Scan for the cell matching the given text and deliver its (X, Y) coordinate at center. 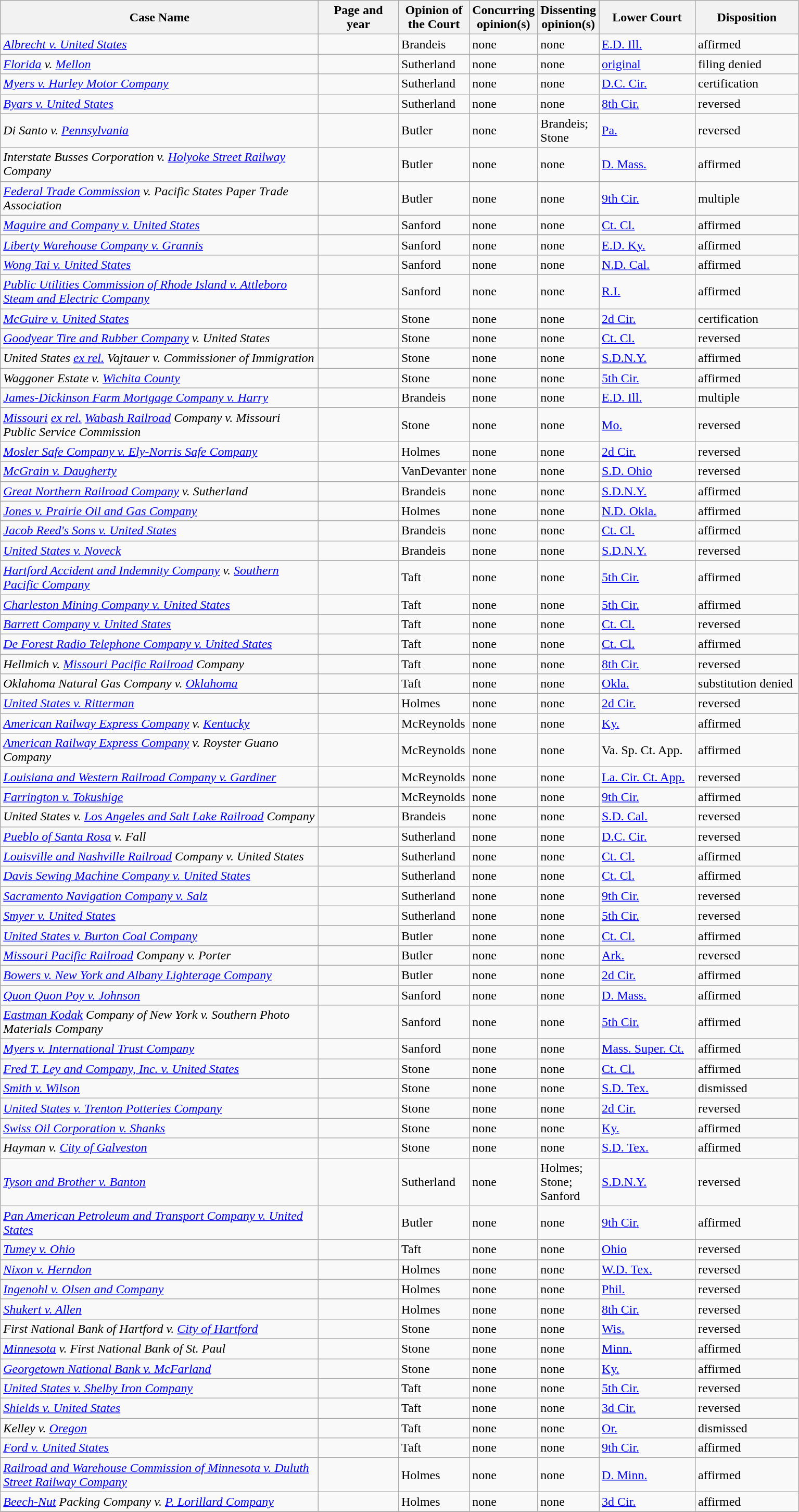
Pa. (648, 130)
Smyer v. United States (159, 916)
American Railway Express Company v. Kentucky (159, 723)
Hayman v. City of Galveston (159, 1148)
De Forest Radio Telephone Company v. United States (159, 644)
Bowers v. New York and Albany Lighterage Company (159, 975)
Nixon v. Herndon (159, 1269)
Florida v. Mellon (159, 64)
Minn. (648, 1348)
Farrington v. Tokushige (159, 797)
N.D. Okla. (648, 511)
Myers v. Hurley Motor Company (159, 84)
First National Bank of Hartford v. City of Hartford (159, 1329)
Ohio (648, 1249)
Or. (648, 1428)
R.I. (648, 292)
Hellmich v. Missouri Pacific Railroad Company (159, 664)
Dissenting opinion(s) (568, 18)
La. Cir. Ct. App. (648, 777)
Kelley v. Oregon (159, 1428)
Federal Trade Commission v. Pacific States Paper Trade Association (159, 198)
Smith v. Wilson (159, 1089)
Louisville and Nashville Railroad Company v. United States (159, 856)
Jacob Reed's Sons v. United States (159, 531)
S.D. Ohio (648, 471)
Shukert v. Allen (159, 1309)
Quon Quon Poy v. Johnson (159, 995)
Liberty Warehouse Company v. Grannis (159, 245)
Davis Sewing Machine Company v. United States (159, 876)
Public Utilities Commission of Rhode Island v. Attleboro Steam and Electric Company (159, 292)
Holmes; Stone; Sanford (568, 1182)
McGrain v. Daugherty (159, 471)
Concurring opinion(s) (504, 18)
D. Minn. (648, 1475)
American Railway Express Company v. Royster Guano Company (159, 750)
Shields v. United States (159, 1408)
Va. Sp. Ct. App. (648, 750)
Ark. (648, 955)
original (648, 64)
United States v. Trenton Potteries Company (159, 1108)
Great Northern Railroad Company v. Sutherland (159, 491)
Maguire and Company v. United States (159, 225)
Phil. (648, 1289)
Disposition (747, 18)
Lower Court (648, 18)
filing denied (747, 64)
James-Dickinson Farm Mortgage Company v. Harry (159, 398)
Missouri Pacific Railroad Company v. Porter (159, 955)
Jones v. Prairie Oil and Gas Company (159, 511)
E.D. Ky. (648, 245)
substitution denied (747, 684)
Pan American Petroleum and Transport Company v. United States (159, 1223)
S.D. Cal. (648, 817)
Swiss Oil Corporation v. Shanks (159, 1128)
Railroad and Warehouse Commission of Minnesota v. Duluth Street Railway Company (159, 1475)
W.D. Tex. (648, 1269)
McGuire v. United States (159, 318)
Mosler Safe Company v. Ely-Norris Safe Company (159, 452)
United States v. Ritterman (159, 704)
Mass. Super. Ct. (648, 1049)
Charleston Mining Company v. United States (159, 604)
Minnesota v. First National Bank of St. Paul (159, 1348)
United States v. Shelby Iron Company (159, 1389)
Myers v. International Trust Company (159, 1049)
Goodyear Tire and Rubber Company v. United States (159, 339)
Byars v. United States (159, 104)
Ingenohl v. Olsen and Company (159, 1289)
Tyson and Brother v. Banton (159, 1182)
United States v. Burton Coal Company (159, 935)
Beech-Nut Packing Company v. P. Lorillard Company (159, 1502)
Opinion of the Court (434, 18)
Tumey v. Ohio (159, 1249)
Brandeis; Stone (568, 130)
Missouri ex rel. Wabash Railroad Company v. Missouri Public Service Commission (159, 425)
Fred T. Ley and Company, Inc. v. United States (159, 1069)
Wis. (648, 1329)
Wong Tai v. United States (159, 265)
United States v. Noveck (159, 551)
Page and year (359, 18)
Albrecht v. United States (159, 44)
United States ex rel. Vajtauer v. Commissioner of Immigration (159, 358)
Okla. (648, 684)
N.D. Cal. (648, 265)
Hartford Accident and Indemnity Company v. Southern Pacific Company (159, 577)
Waggoner Estate v. Wichita County (159, 378)
Louisiana and Western Railroad Company v. Gardiner (159, 777)
Georgetown National Bank v. McFarland (159, 1368)
Di Santo v. Pennsylvania (159, 130)
Eastman Kodak Company of New York v. Southern Photo Materials Company (159, 1022)
Pueblo of Santa Rosa v. Fall (159, 836)
Mo. (648, 425)
Oklahoma Natural Gas Company v. Oklahoma (159, 684)
Barrett Company v. United States (159, 624)
United States v. Los Angeles and Salt Lake Railroad Company (159, 817)
VanDevanter (434, 471)
Ford v. United States (159, 1448)
Case Name (159, 18)
Sacramento Navigation Company v. Salz (159, 896)
Interstate Busses Corporation v. Holyoke Street Railway Company (159, 165)
